Output the (X, Y) coordinate of the center of the cell containing the given text.  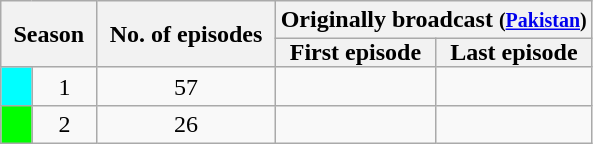
Season (49, 34)
2 (64, 124)
First episode (356, 53)
Last episode (514, 53)
No. of episodes (186, 34)
1 (64, 86)
26 (186, 124)
Originally broadcast (Pakistan) (434, 20)
57 (186, 86)
